Pinpoint the cell where the given text exists, returning its [x, y] midpoint coordinate. 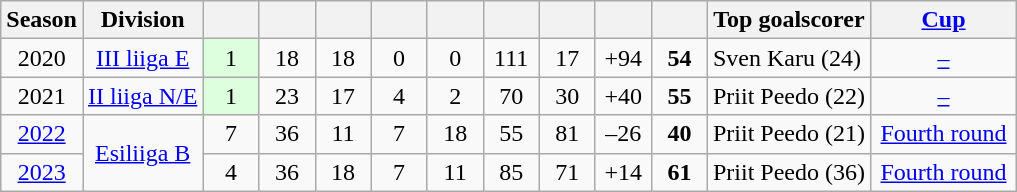
+14 [623, 172]
II liiga N/E [142, 96]
Top goalscorer [788, 20]
85 [511, 172]
2020 [42, 58]
2021 [42, 96]
Priit Peedo (36) [788, 172]
Cup [943, 20]
Season [42, 20]
81 [567, 134]
Esiliiga B [142, 153]
III liiga E [142, 58]
61 [679, 172]
Division [142, 20]
+94 [623, 58]
23 [287, 96]
54 [679, 58]
40 [679, 134]
2022 [42, 134]
Priit Peedo (21) [788, 134]
30 [567, 96]
Sven Karu (24) [788, 58]
2023 [42, 172]
70 [511, 96]
71 [567, 172]
111 [511, 58]
+40 [623, 96]
–26 [623, 134]
Priit Peedo (22) [788, 96]
2 [455, 96]
